Return (X, Y) of the center of cell containing provided text 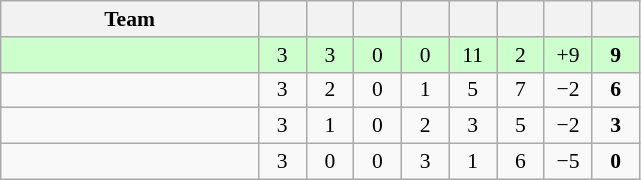
9 (616, 55)
−5 (568, 162)
Team (130, 19)
+9 (568, 55)
11 (473, 55)
7 (520, 90)
